Search for the cell housing the specified text and yield its (x, y) center coordinate. 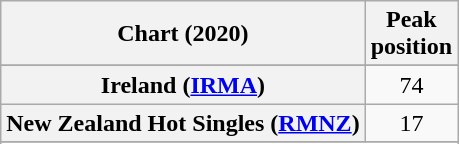
Chart (2020) (183, 34)
74 (411, 85)
New Zealand Hot Singles (RMNZ) (183, 123)
17 (411, 123)
Peakposition (411, 34)
Ireland (IRMA) (183, 85)
